Provide the (x, y) coordinate of the cell's center where the given text is located.  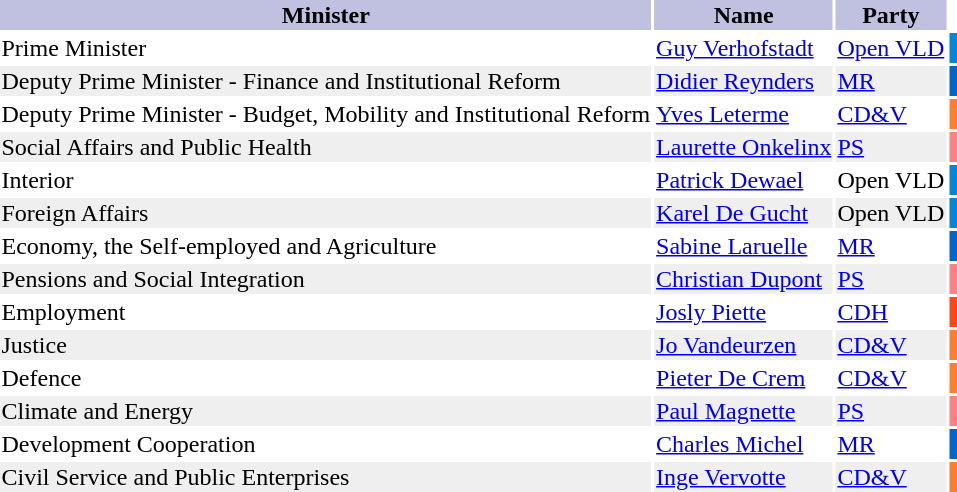
Economy, the Self-employed and Agriculture (326, 246)
Charles Michel (744, 444)
Development Cooperation (326, 444)
Interior (326, 180)
Justice (326, 345)
Defence (326, 378)
Christian Dupont (744, 279)
Paul Magnette (744, 411)
Party (891, 15)
CDH (891, 312)
Civil Service and Public Enterprises (326, 477)
Minister (326, 15)
Sabine Laruelle (744, 246)
Deputy Prime Minister - Budget, Mobility and Institutional Reform (326, 114)
Foreign Affairs (326, 213)
Guy Verhofstadt (744, 48)
Deputy Prime Minister - Finance and Institutional Reform (326, 81)
Josly Piette (744, 312)
Name (744, 15)
Yves Leterme (744, 114)
Social Affairs and Public Health (326, 147)
Didier Reynders (744, 81)
Climate and Energy (326, 411)
Pieter De Crem (744, 378)
Karel De Gucht (744, 213)
Pensions and Social Integration (326, 279)
Patrick Dewael (744, 180)
Inge Vervotte (744, 477)
Prime Minister (326, 48)
Jo Vandeurzen (744, 345)
Laurette Onkelinx (744, 147)
Employment (326, 312)
